Pinpoint the cell where the given text exists, returning its [X, Y] midpoint coordinate. 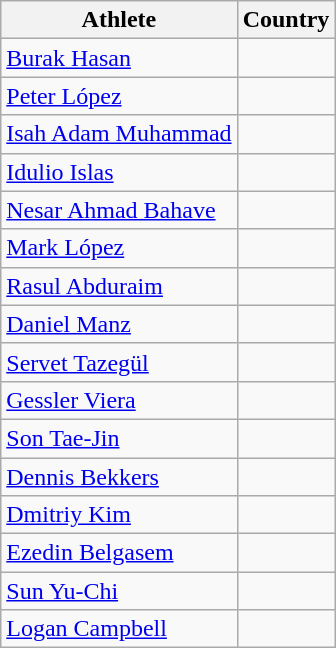
Athlete [119, 20]
Burak Hasan [119, 58]
Peter López [119, 96]
Mark López [119, 248]
Dmitriy Kim [119, 515]
Rasul Abduraim [119, 286]
Isah Adam Muhammad [119, 134]
Dennis Bekkers [119, 477]
Nesar Ahmad Bahave [119, 210]
Gessler Viera [119, 400]
Sun Yu-Chi [119, 591]
Ezedin Belgasem [119, 553]
Country [286, 20]
Daniel Manz [119, 324]
Logan Campbell [119, 629]
Son Tae-Jin [119, 438]
Servet Tazegül [119, 362]
Idulio Islas [119, 172]
